Pinpoint the cell where the given text exists, returning its [X, Y] midpoint coordinate. 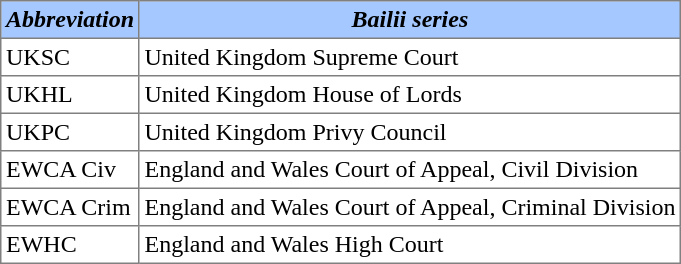
EWCA Civ [70, 170]
United Kingdom Supreme Court [410, 57]
England and Wales High Court [410, 245]
UKPC [70, 132]
Abbreviation [70, 20]
UKHL [70, 95]
England and Wales Court of Appeal, Criminal Division [410, 207]
United Kingdom Privy Council [410, 132]
EWHC [70, 245]
UKSC [70, 57]
England and Wales Court of Appeal, Civil Division [410, 170]
EWCA Crim [70, 207]
Bailii series [410, 20]
United Kingdom House of Lords [410, 95]
